Find where the given text appears and provide that cell's center as (X, Y) coordinate. 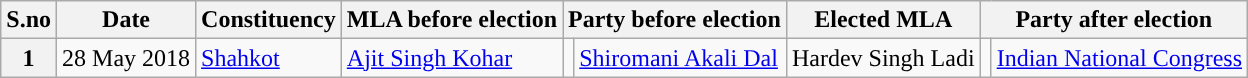
28 May 2018 (126, 58)
Indian National Congress (1119, 58)
Shahkot (269, 58)
1 (29, 58)
Date (126, 20)
Party before election (675, 20)
S.no (29, 20)
Ajit Singh Kohar (452, 58)
Shiromani Akali Dal (680, 58)
Constituency (269, 20)
Elected MLA (883, 20)
Hardev Singh Ladi (883, 58)
Party after election (1114, 20)
MLA before election (452, 20)
